Extract the (x, y) coordinate from the center of the cell holding the provided text.  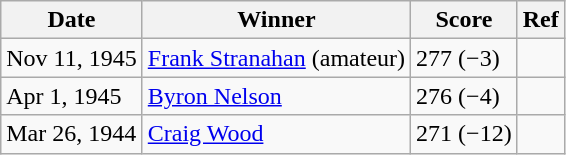
Winner (276, 20)
271 (−12) (464, 134)
Ref (540, 20)
Byron Nelson (276, 96)
Mar 26, 1944 (72, 134)
Apr 1, 1945 (72, 96)
Score (464, 20)
276 (−4) (464, 96)
Frank Stranahan (amateur) (276, 58)
Nov 11, 1945 (72, 58)
Craig Wood (276, 134)
277 (−3) (464, 58)
Date (72, 20)
